Return the [X, Y] coordinate for the center point of the cell that contains the specified text.  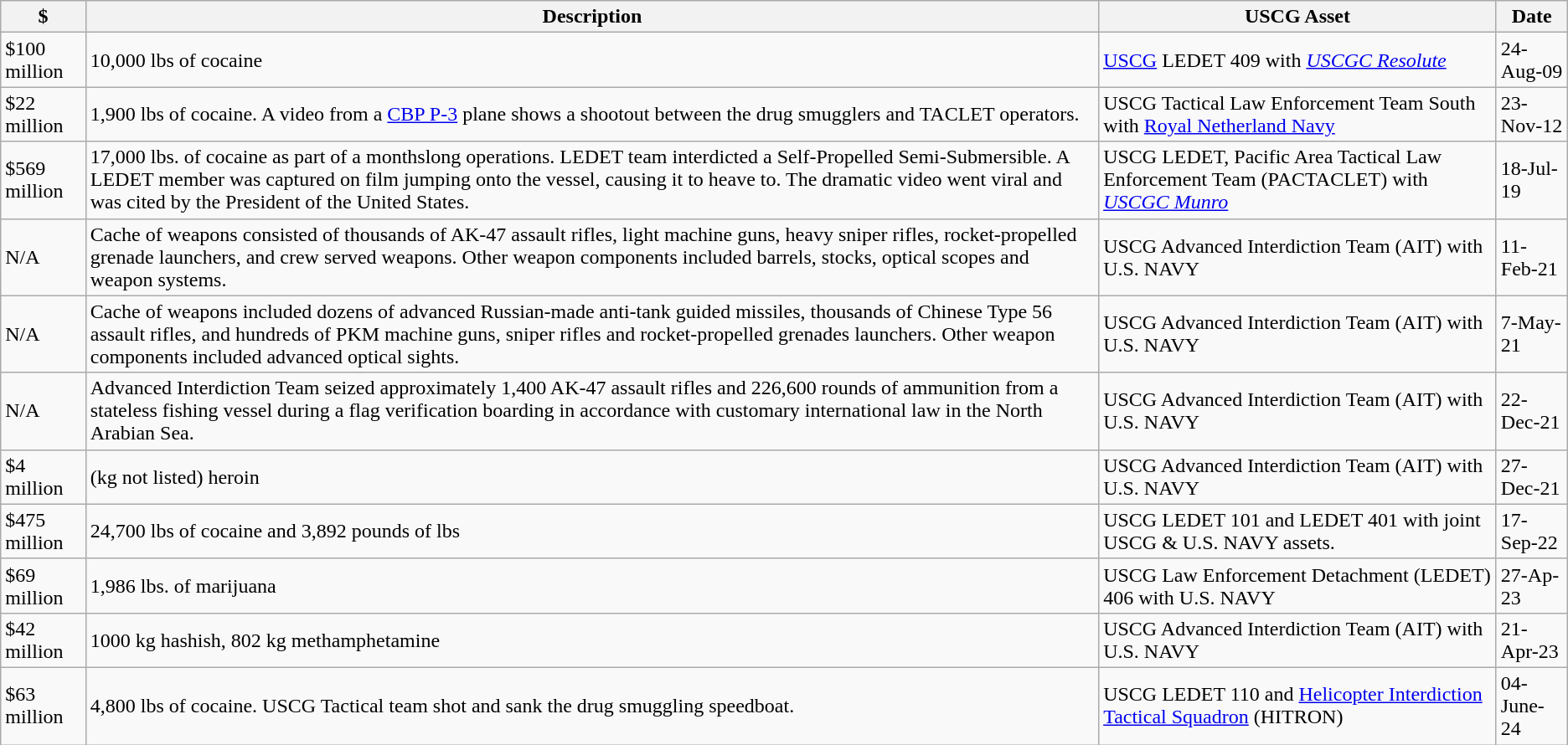
$ [44, 17]
$475 million [44, 531]
24-Aug-09 [1531, 60]
1,900 lbs of cocaine. A video from a CBP P-3 plane shows a shootout between the drug smugglers and TACLET operators. [591, 114]
$4 million [44, 477]
18-Jul-19 [1531, 180]
27-Dec-21 [1531, 477]
7-May-21 [1531, 334]
USCG LEDET 101 and LEDET 401 with joint USCG & U.S. NAVY assets. [1298, 531]
USCG Tactical Law Enforcement Team South with Royal Netherland Navy [1298, 114]
USCG LEDET 409 with USCGC Resolute [1298, 60]
1000 kg hashish, 802 kg methamphetamine [591, 640]
21-Apr-23 [1531, 640]
04-June-24 [1531, 706]
10,000 lbs of cocaine [591, 60]
17-Sep-22 [1531, 531]
$100 million [44, 60]
$569 million [44, 180]
$42 million [44, 640]
11-Feb-21 [1531, 257]
$22 million [44, 114]
(kg not listed) heroin [591, 477]
27-Ap-23 [1531, 586]
24,700 lbs of cocaine and 3,892 pounds of lbs [591, 531]
USCG Law Enforcement Detachment (LEDET) 406 with U.S. NAVY [1298, 586]
USCG LEDET 110 and Helicopter Interdiction Tactical Squadron (HITRON) [1298, 706]
4,800 lbs of cocaine. USCG Tactical team shot and sank the drug smuggling speedboat. [591, 706]
USCG Asset [1298, 17]
$63 million [44, 706]
USCG LEDET, Pacific Area Tactical Law Enforcement Team (PACTACLET) with USCGC Munro [1298, 180]
1,986 lbs. of marijuana [591, 586]
23-Nov-12 [1531, 114]
Date [1531, 17]
22-Dec-21 [1531, 411]
$69 million [44, 586]
Description [591, 17]
